For the text-containing cell, return its midpoint in [x, y] coordinate format. 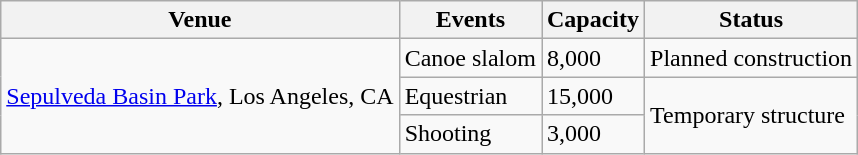
Shooting [470, 134]
Capacity [594, 20]
Equestrian [470, 96]
Canoe slalom [470, 58]
Sepulveda Basin Park, Los Angeles, CA [200, 96]
Status [752, 20]
Temporary structure [752, 115]
8,000 [594, 58]
15,000 [594, 96]
Planned construction [752, 58]
Events [470, 20]
3,000 [594, 134]
Venue [200, 20]
